Determine the (x, y) coordinate at the center of the cell enclosing the given text.  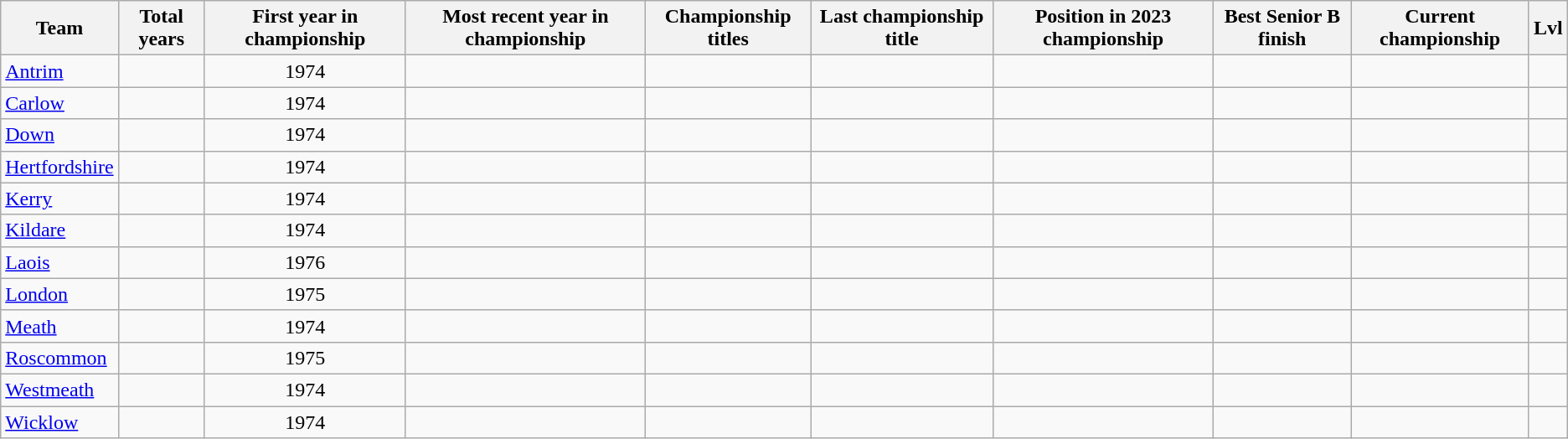
Laois (59, 262)
Most recent year in championship (525, 28)
Meath (59, 326)
Kildare (59, 230)
1976 (305, 262)
Westmeath (59, 390)
Antrim (59, 71)
Carlow (59, 103)
Kerry (59, 199)
Down (59, 135)
London (59, 294)
Championship titles (727, 28)
Current championship (1441, 28)
Lvl (1548, 28)
Position in 2023 championship (1102, 28)
Team (59, 28)
Hertfordshire (59, 167)
Last championship title (902, 28)
Total years (161, 28)
First year in championship (305, 28)
Wicklow (59, 421)
Roscommon (59, 358)
Best Senior B finish (1282, 28)
